Pinpoint the cell where the given text exists, returning its (X, Y) midpoint coordinate. 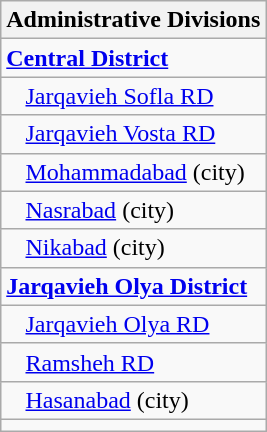
Jarqavieh Olya District (134, 286)
Ramsheh RD (134, 362)
Hasanabad (city) (134, 400)
Administrative Divisions (134, 20)
Central District (134, 58)
Mohammadabad (city) (134, 172)
Jarqavieh Sofla RD (134, 96)
Nikabad (city) (134, 248)
Nasrabad (city) (134, 210)
Jarqavieh Olya RD (134, 324)
Jarqavieh Vosta RD (134, 134)
